Return the (x, y) coordinate for the center point of the cell that contains the specified text.  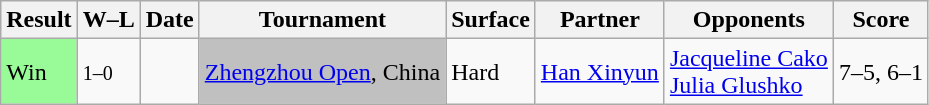
Tournament (322, 20)
Han Xinyun (600, 72)
Win (39, 72)
Jacqueline Cako Julia Glushko (748, 72)
1–0 (108, 72)
Score (880, 20)
Opponents (748, 20)
Hard (491, 72)
W–L (108, 20)
Date (170, 20)
Zhengzhou Open, China (322, 72)
7–5, 6–1 (880, 72)
Partner (600, 20)
Result (39, 20)
Surface (491, 20)
